Scan for the cell matching the given text and deliver its [x, y] coordinate at center. 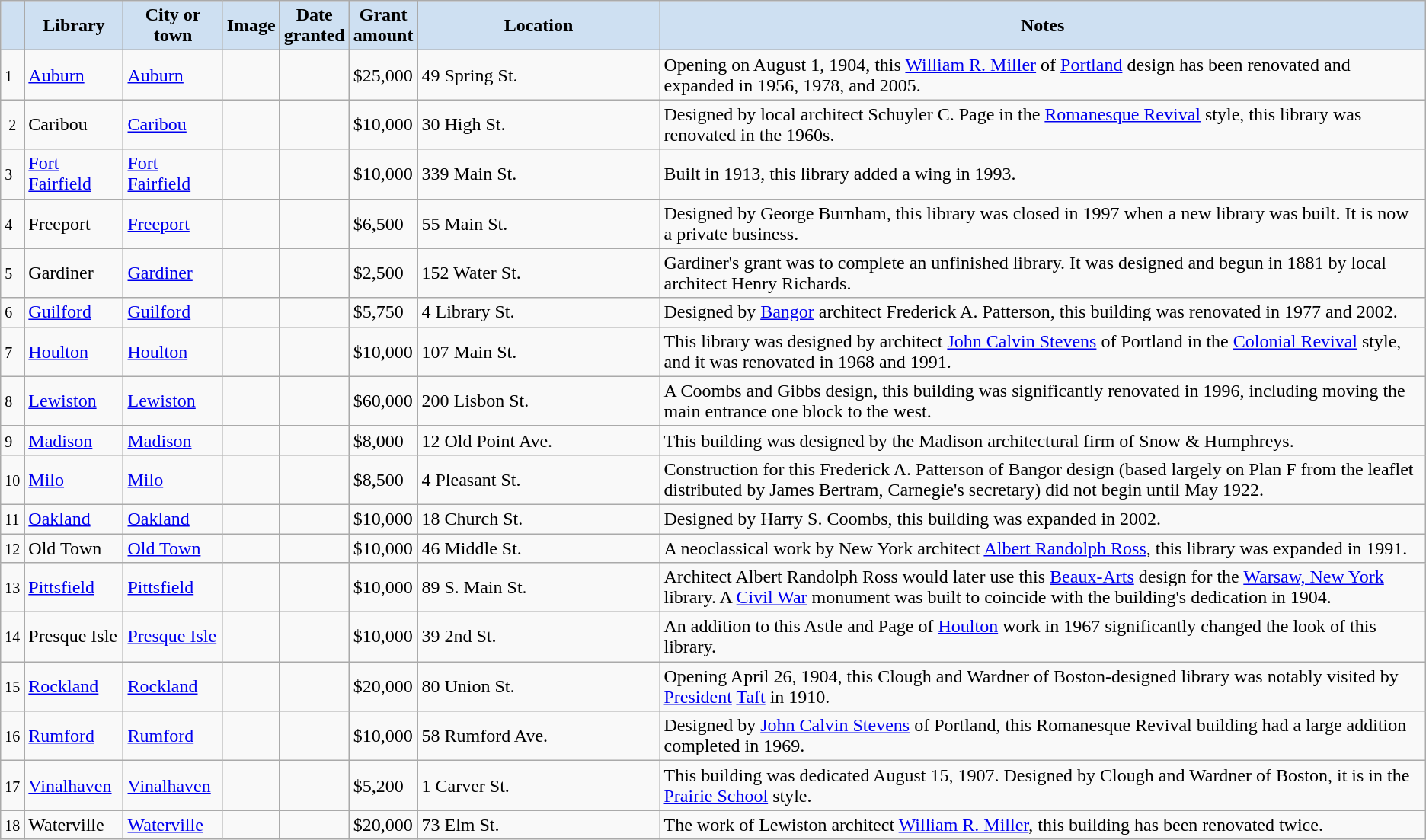
5 [12, 273]
58 Rumford Ave. [539, 736]
$60,000 [383, 401]
89 S. Main St. [539, 588]
18 Church St. [539, 519]
Designed by Harry S. Coombs, this building was expanded in 2002. [1042, 519]
Dategranted [314, 26]
$6,500 [383, 224]
A Coombs and Gibbs design, this building was significantly renovated in 1996, including moving the main entrance one block to the west. [1042, 401]
152 Water St. [539, 273]
1 Carver St. [539, 786]
$5,200 [383, 786]
12 [12, 548]
7 [12, 352]
Designed by George Burnham, this library was closed in 1997 when a new library was built. It is now a private business. [1042, 224]
$2,500 [383, 273]
A neoclassical work by New York architect Albert Randolph Ross, this library was expanded in 1991. [1042, 548]
16 [12, 736]
$5,750 [383, 312]
30 High St. [539, 125]
4 [12, 224]
Library [74, 26]
Image [251, 26]
339 Main St. [539, 174]
18 [12, 825]
39 2nd St. [539, 637]
Built in 1913, this library added a wing in 1993. [1042, 174]
3 [12, 174]
This building was designed by the Madison architectural firm of Snow & Humphreys. [1042, 440]
The work of Lewiston architect William R. Miller, this building has been renovated twice. [1042, 825]
Notes [1042, 26]
107 Main St. [539, 352]
13 [12, 588]
This library was designed by architect John Calvin Stevens of Portland in the Colonial Revival style, and it was renovated in 1968 and 1991. [1042, 352]
Designed by local architect Schuyler C. Page in the Romanesque Revival style, this library was renovated in the 1960s. [1042, 125]
$8,000 [383, 440]
17 [12, 786]
Location [539, 26]
55 Main St. [539, 224]
10 [12, 480]
8 [12, 401]
9 [12, 440]
15 [12, 687]
4 Pleasant St. [539, 480]
Opening on August 1, 1904, this William R. Miller of Portland design has been renovated and expanded in 1956, 1978, and 2005. [1042, 75]
1 [12, 75]
4 Library St. [539, 312]
12 Old Point Ave. [539, 440]
City ortown [173, 26]
Opening April 26, 1904, this Clough and Wardner of Boston-designed library was notably visited by President Taft in 1910. [1042, 687]
46 Middle St. [539, 548]
14 [12, 637]
Designed by John Calvin Stevens of Portland, this Romanesque Revival building had a large addition completed in 1969. [1042, 736]
Designed by Bangor architect Frederick A. Patterson, this building was renovated in 1977 and 2002. [1042, 312]
11 [12, 519]
200 Lisbon St. [539, 401]
6 [12, 312]
$8,500 [383, 480]
$25,000 [383, 75]
2 [12, 125]
This building was dedicated August 15, 1907. Designed by Clough and Wardner of Boston, it is in the Prairie School style. [1042, 786]
73 Elm St. [539, 825]
49 Spring St. [539, 75]
Gardiner's grant was to complete an unfinished library. It was designed and begun in 1881 by local architect Henry Richards. [1042, 273]
Grantamount [383, 26]
An addition to this Astle and Page of Houlton work in 1967 significantly changed the look of this library. [1042, 637]
80 Union St. [539, 687]
